Return [X, Y] of the center of cell containing provided text 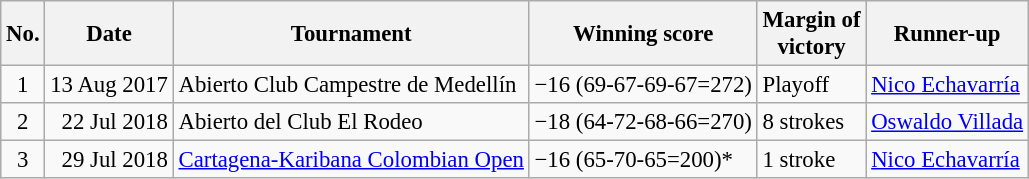
1 [23, 85]
Runner-up [948, 34]
29 Jul 2018 [109, 160]
3 [23, 160]
13 Aug 2017 [109, 85]
−16 (65-70-65=200)* [643, 160]
Date [109, 34]
Cartagena-Karibana Colombian Open [351, 160]
8 strokes [812, 122]
2 [23, 122]
Winning score [643, 34]
−16 (69-67-69-67=272) [643, 85]
Abierto Club Campestre de Medellín [351, 85]
Margin ofvictory [812, 34]
Abierto del Club El Rodeo [351, 122]
1 stroke [812, 160]
Tournament [351, 34]
Oswaldo Villada [948, 122]
−18 (64-72-68-66=270) [643, 122]
No. [23, 34]
Playoff [812, 85]
22 Jul 2018 [109, 122]
